Locate the cell with the specified text and output its [x, y] center coordinate. 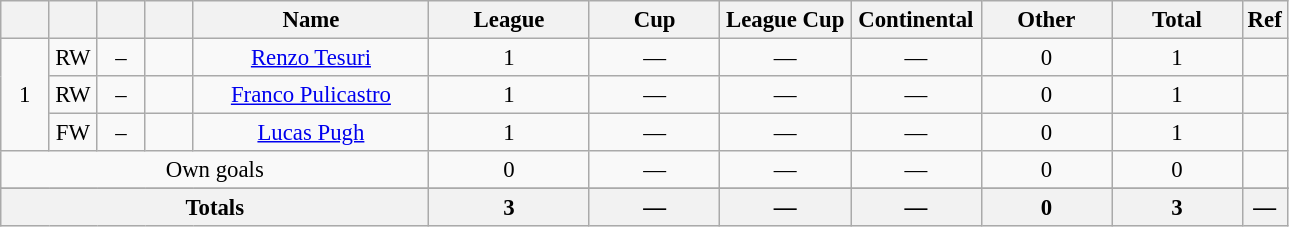
Franco Pulicastro [311, 95]
Ref [1264, 20]
League [510, 20]
FW [73, 133]
League Cup [786, 20]
Own goals [215, 170]
Totals [215, 208]
Total [1178, 20]
Cup [654, 20]
Renzo Tesuri [311, 58]
Name [311, 20]
Continental [916, 20]
Other [1046, 20]
Lucas Pugh [311, 133]
